Detect which cell encompasses the target text, then output its (x, y) center coordinate. 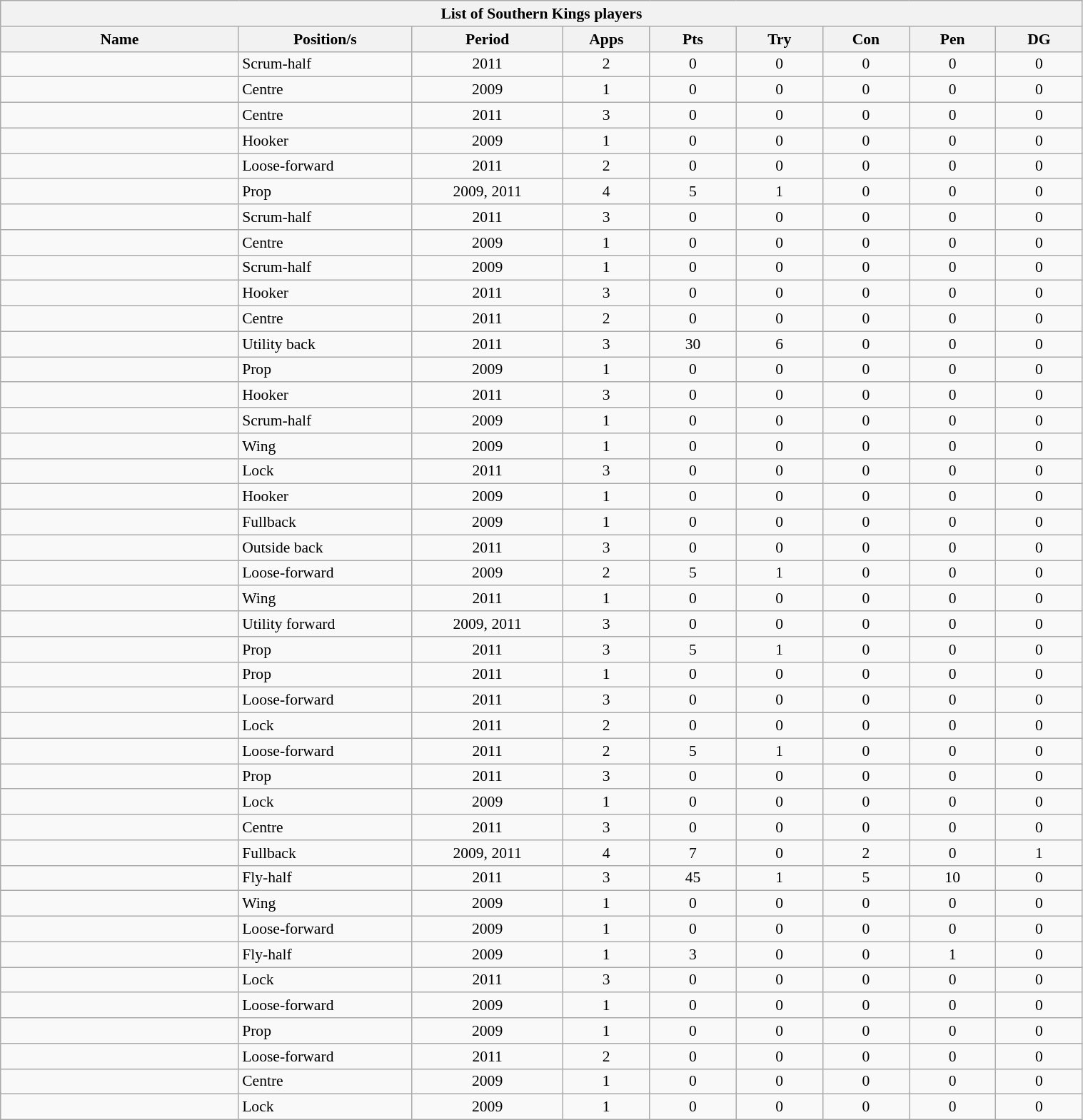
7 (692, 853)
Utility forward (325, 624)
45 (692, 878)
Name (120, 39)
Apps (607, 39)
List of Southern Kings players (541, 14)
30 (692, 344)
Period (488, 39)
Pts (692, 39)
Utility back (325, 344)
6 (780, 344)
Pen (952, 39)
Con (865, 39)
Try (780, 39)
10 (952, 878)
DG (1039, 39)
Outside back (325, 548)
Position/s (325, 39)
